Extract the (x, y) coordinate from the center of the cell holding the provided text.  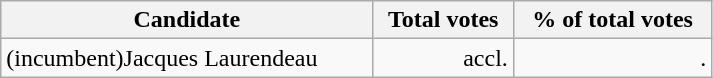
Candidate (187, 20)
(incumbent)Jacques Laurendeau (187, 58)
Total votes (443, 20)
. (612, 58)
accl. (443, 58)
% of total votes (612, 20)
